Locate the cell with the specified text and output its (X, Y) center coordinate. 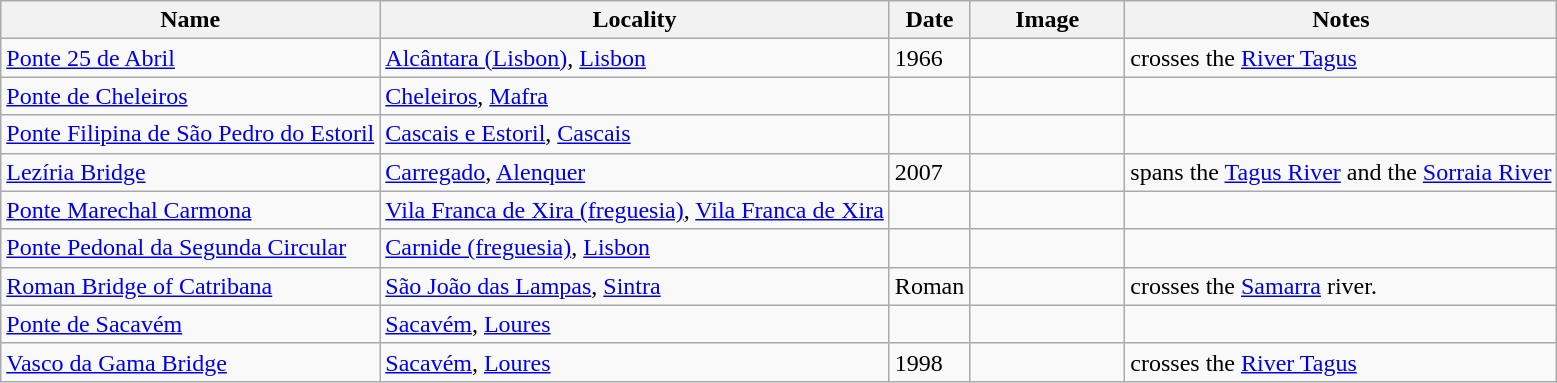
Roman (929, 286)
Notes (1341, 20)
Ponte de Cheleiros (190, 96)
Ponte Marechal Carmona (190, 210)
Alcântara (Lisbon), Lisbon (635, 58)
Ponte Filipina de São Pedro do Estoril (190, 134)
1998 (929, 362)
spans the Tagus River and the Sorraia River (1341, 172)
Ponte 25 de Abril (190, 58)
1966 (929, 58)
São João das Lampas, Sintra (635, 286)
Ponte de Sacavém (190, 324)
Ponte Pedonal da Segunda Circular (190, 248)
Image (1048, 20)
Locality (635, 20)
Date (929, 20)
crosses the Samarra river. (1341, 286)
2007 (929, 172)
Name (190, 20)
Cheleiros, Mafra (635, 96)
Roman Bridge of Catribana (190, 286)
Cascais e Estoril, Cascais (635, 134)
Lezíria Bridge (190, 172)
Carregado, Alenquer (635, 172)
Vila Franca de Xira (freguesia), Vila Franca de Xira (635, 210)
Vasco da Gama Bridge (190, 362)
Carnide (freguesia), Lisbon (635, 248)
